Search for the cell housing the specified text and yield its (x, y) center coordinate. 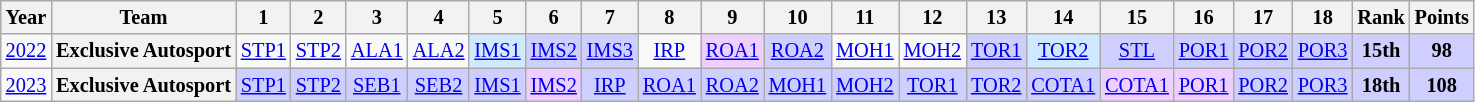
17 (1263, 17)
Year (26, 17)
ALA1 (377, 51)
IMS3 (610, 51)
6 (554, 17)
Team (144, 17)
8 (670, 17)
3 (377, 17)
108 (1442, 85)
ALA2 (439, 51)
2 (318, 17)
7 (610, 17)
2022 (26, 51)
Rank (1380, 17)
SEB2 (439, 85)
11 (864, 17)
9 (732, 17)
16 (1204, 17)
14 (1063, 17)
12 (932, 17)
SEB1 (377, 85)
2023 (26, 85)
5 (497, 17)
15th (1380, 51)
1 (264, 17)
Points (1442, 17)
STL (1137, 51)
18th (1380, 85)
10 (798, 17)
4 (439, 17)
13 (996, 17)
15 (1137, 17)
98 (1442, 51)
18 (1323, 17)
